Return the (x, y) coordinate for the center point of the cell that contains the specified text.  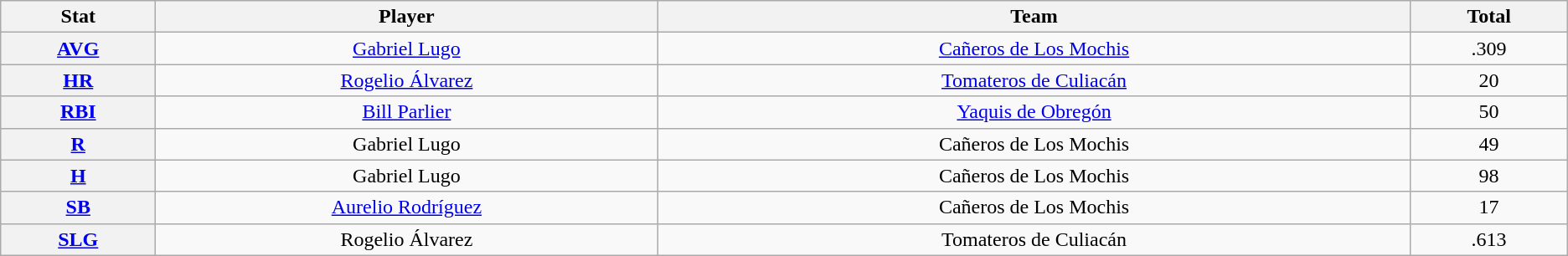
Team (1034, 17)
H (79, 176)
SB (79, 207)
50 (1489, 112)
AVG (79, 49)
Player (407, 17)
17 (1489, 207)
Aurelio Rodríguez (407, 207)
Total (1489, 17)
HR (79, 80)
Yaquis de Obregón (1034, 112)
20 (1489, 80)
Stat (79, 17)
.613 (1489, 239)
Bill Parlier (407, 112)
RBI (79, 112)
R (79, 144)
98 (1489, 176)
SLG (79, 239)
49 (1489, 144)
.309 (1489, 49)
